Find where the given text appears and provide that cell's center as (x, y) coordinate. 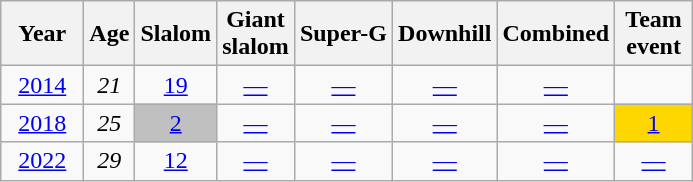
29 (110, 161)
Slalom (176, 34)
Age (110, 34)
21 (110, 85)
2018 (42, 123)
25 (110, 123)
Combined (556, 34)
1 (654, 123)
Super-G (343, 34)
Team event (654, 34)
12 (176, 161)
19 (176, 85)
Year (42, 34)
Downhill (445, 34)
2014 (42, 85)
Giantslalom (256, 34)
2 (176, 123)
2022 (42, 161)
